Scan for the cell matching the given text and deliver its (X, Y) coordinate at center. 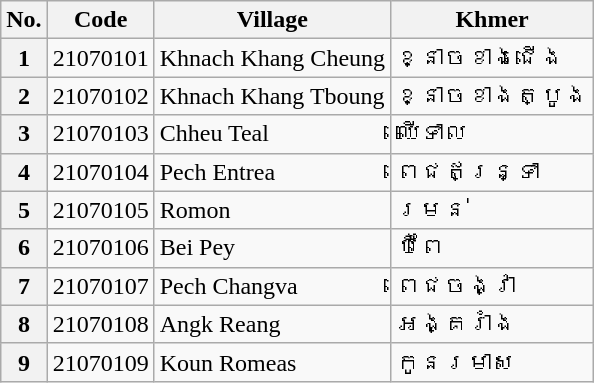
រមន់ (492, 210)
ខ្នាចខាងជើង (492, 58)
21070103 (100, 134)
8 (24, 324)
21070102 (100, 96)
21070105 (100, 210)
Pech Entrea (272, 172)
No. (24, 20)
5 (24, 210)
Code (100, 20)
Bei Pey (272, 248)
Village (272, 20)
Koun Romeas (272, 362)
ពេជឥន្ទ្រា (492, 172)
1 (24, 58)
21070104 (100, 172)
Angk Reang (272, 324)
6 (24, 248)
2 (24, 96)
21070101 (100, 58)
ខ្នាចខាងត្បូង (492, 96)
4 (24, 172)
21070107 (100, 286)
ពេជចង្វា (492, 286)
21070108 (100, 324)
Romon (272, 210)
Khnach Khang Cheung (272, 58)
7 (24, 286)
21070106 (100, 248)
Khmer (492, 20)
Chheu Teal (272, 134)
21070109 (100, 362)
Pech Changva (272, 286)
9 (24, 362)
ឈើទាល (492, 134)
3 (24, 134)
បីពៃ (492, 248)
កូនរមាស (492, 362)
អង្គរាំង (492, 324)
Khnach Khang Tboung (272, 96)
